Capture the cell that displays the provided text and extract its [x, y] central coordinate. 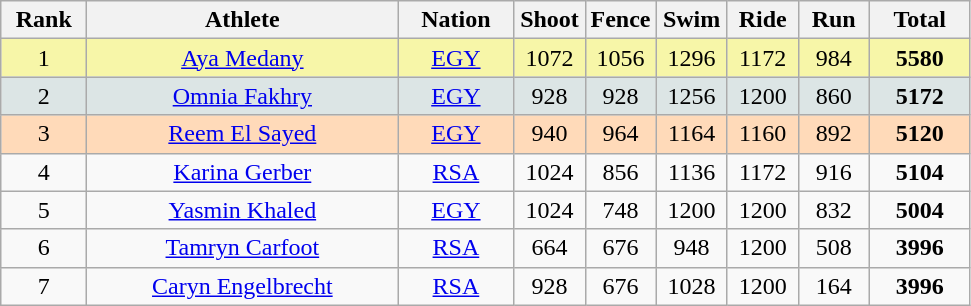
Total [920, 20]
Karina Gerber [242, 172]
Run [834, 20]
Swim [692, 20]
6 [44, 248]
Shoot [550, 20]
916 [834, 172]
Reem El Sayed [242, 134]
Caryn Engelbrecht [242, 286]
Fence [620, 20]
Athlete [242, 20]
5104 [920, 172]
1028 [692, 286]
856 [620, 172]
Nation [456, 20]
1136 [692, 172]
1296 [692, 58]
1256 [692, 96]
164 [834, 286]
Rank [44, 20]
664 [550, 248]
1056 [620, 58]
5120 [920, 134]
940 [550, 134]
964 [620, 134]
5 [44, 210]
948 [692, 248]
2 [44, 96]
748 [620, 210]
Ride [762, 20]
5172 [920, 96]
860 [834, 96]
892 [834, 134]
Yasmin Khaled [242, 210]
832 [834, 210]
5004 [920, 210]
Aya Medany [242, 58]
1 [44, 58]
1072 [550, 58]
5580 [920, 58]
3 [44, 134]
508 [834, 248]
Tamryn Carfoot [242, 248]
1164 [692, 134]
984 [834, 58]
4 [44, 172]
7 [44, 286]
Omnia Fakhry [242, 96]
1160 [762, 134]
